For the text-containing cell, return its midpoint in [X, Y] coordinate format. 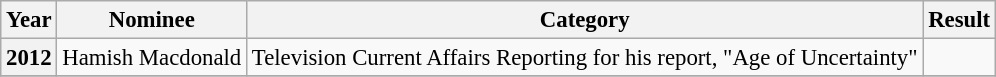
Nominee [152, 20]
Hamish Macdonald [152, 58]
Result [960, 20]
Category [585, 20]
Television Current Affairs Reporting for his report, "Age of Uncertainty" [585, 58]
Year [29, 20]
2012 [29, 58]
